Search for the cell housing the specified text and yield its (X, Y) center coordinate. 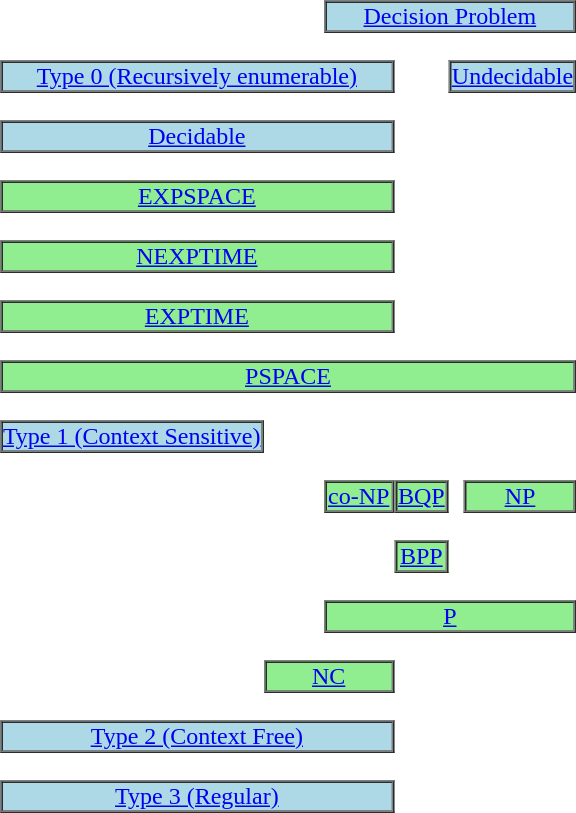
Decision Problem (450, 17)
P (450, 617)
